Return (x, y) of the center of cell containing provided text 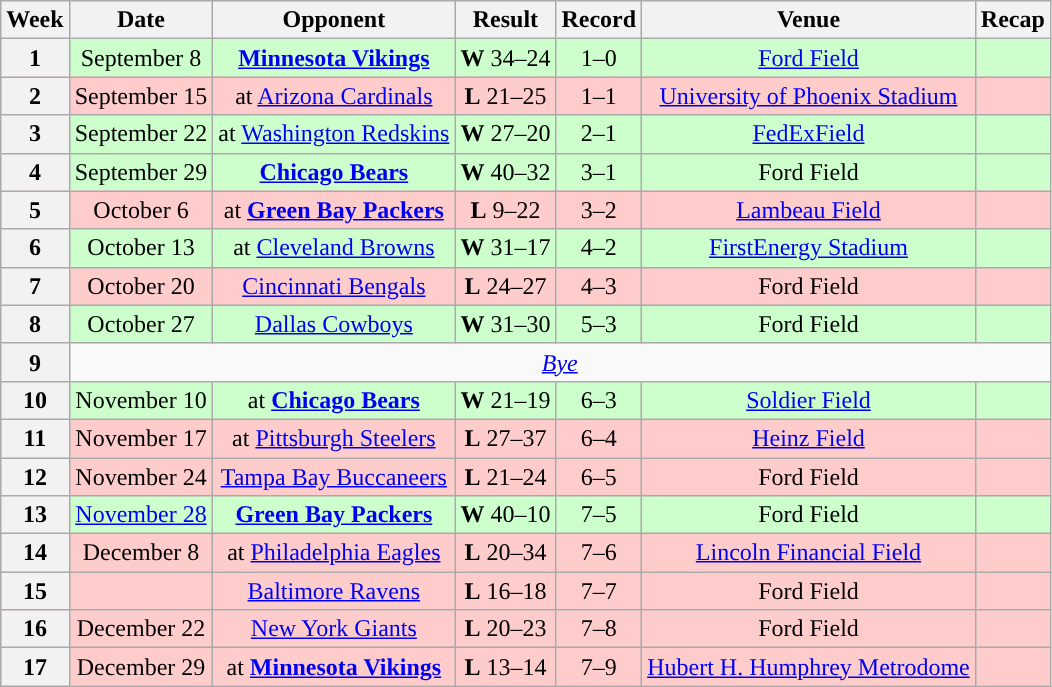
Minnesota Vikings (334, 58)
October 13 (141, 248)
6–4 (599, 438)
at Cleveland Browns (334, 248)
5–3 (599, 324)
1–0 (599, 58)
4–2 (599, 248)
7–7 (599, 591)
Green Bay Packers (334, 515)
at Arizona Cardinals (334, 96)
L 20–23 (506, 629)
L 21–25 (506, 96)
at Chicago Bears (334, 400)
6 (35, 248)
December 22 (141, 629)
W 31–17 (506, 248)
December 8 (141, 553)
W 27–20 (506, 134)
FirstEnergy Stadium (809, 248)
15 (35, 591)
at Minnesota Vikings (334, 667)
9 (35, 362)
11 (35, 438)
4 (35, 172)
W 21–19 (506, 400)
at Green Bay Packers (334, 210)
October 6 (141, 210)
Bye (560, 362)
September 8 (141, 58)
Week (35, 20)
November 10 (141, 400)
October 27 (141, 324)
W 34–24 (506, 58)
Tampa Bay Buccaneers (334, 477)
3–1 (599, 172)
September 29 (141, 172)
2–1 (599, 134)
7–5 (599, 515)
10 (35, 400)
2 (35, 96)
Venue (809, 20)
November 24 (141, 477)
Cincinnati Bengals (334, 286)
17 (35, 667)
16 (35, 629)
at Philadelphia Eagles (334, 553)
November 17 (141, 438)
September 15 (141, 96)
3–2 (599, 210)
3 (35, 134)
New York Giants (334, 629)
September 22 (141, 134)
FedExField (809, 134)
Heinz Field (809, 438)
4–3 (599, 286)
L 21–24 (506, 477)
at Pittsburgh Steelers (334, 438)
12 (35, 477)
6–3 (599, 400)
L 24–27 (506, 286)
Record (599, 20)
7–6 (599, 553)
Result (506, 20)
L 9–22 (506, 210)
Lambeau Field (809, 210)
L 13–14 (506, 667)
1–1 (599, 96)
Opponent (334, 20)
University of Phoenix Stadium (809, 96)
W 40–32 (506, 172)
December 29 (141, 667)
13 (35, 515)
Baltimore Ravens (334, 591)
L 20–34 (506, 553)
5 (35, 210)
October 20 (141, 286)
W 31–30 (506, 324)
1 (35, 58)
L 27–37 (506, 438)
Lincoln Financial Field (809, 553)
6–5 (599, 477)
7–8 (599, 629)
14 (35, 553)
Date (141, 20)
L 16–18 (506, 591)
Dallas Cowboys (334, 324)
November 28 (141, 515)
7 (35, 286)
8 (35, 324)
Recap (1012, 20)
at Washington Redskins (334, 134)
7–9 (599, 667)
Chicago Bears (334, 172)
W 40–10 (506, 515)
Hubert H. Humphrey Metrodome (809, 667)
Soldier Field (809, 400)
